Search for the cell housing the specified text and yield its [x, y] center coordinate. 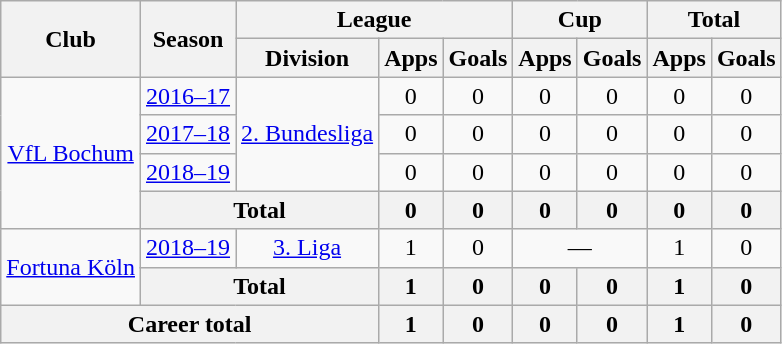
Cup [580, 20]
— [580, 248]
Club [71, 39]
Career total [190, 324]
VfL Bochum [71, 153]
2. Bundesliga [308, 134]
Fortuna Köln [71, 267]
Division [308, 58]
2017–18 [188, 134]
Season [188, 39]
3. Liga [308, 248]
2016–17 [188, 96]
League [374, 20]
